Return the (X, Y) coordinate for the center point of the cell that contains the specified text.  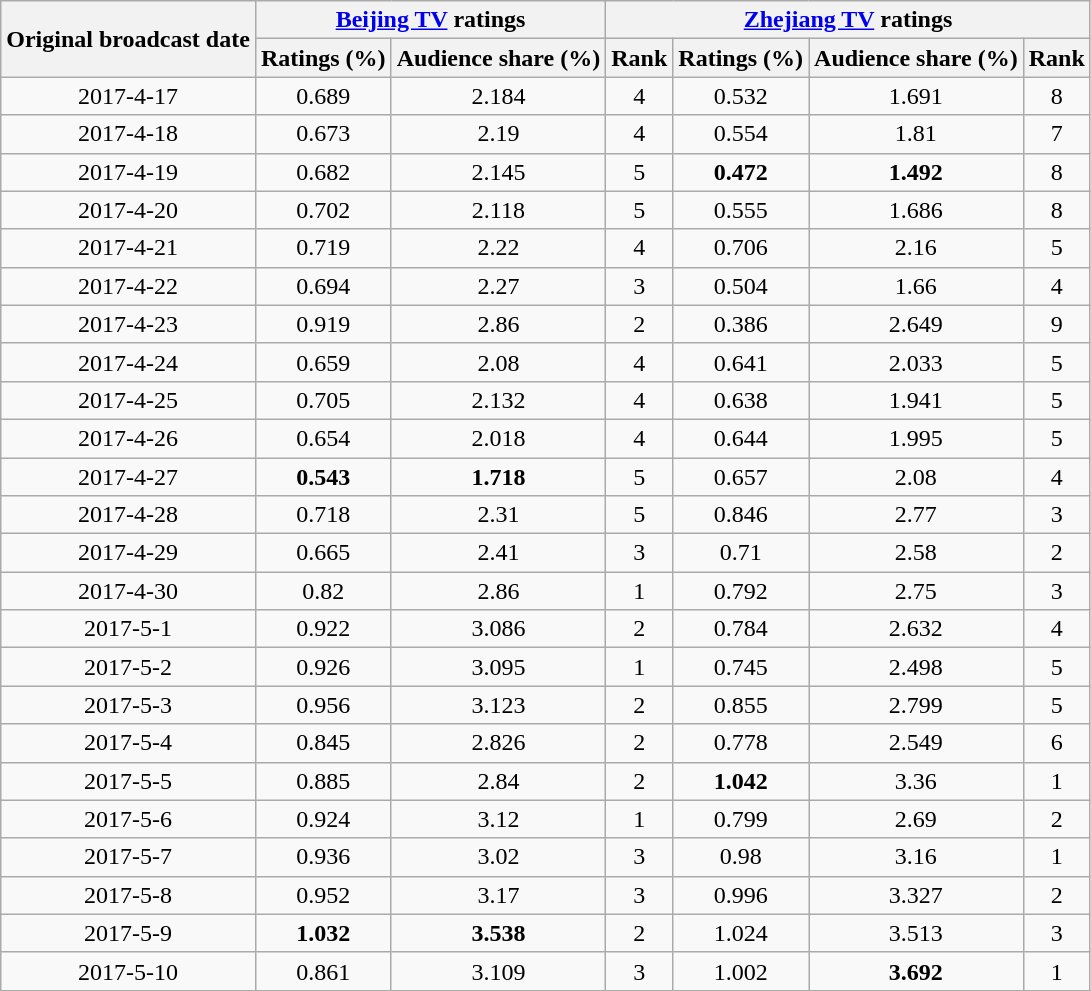
Original broadcast date (128, 39)
0.919 (323, 324)
0.657 (741, 477)
0.641 (741, 362)
9 (1056, 324)
3.692 (916, 971)
2017-5-6 (128, 819)
0.659 (323, 362)
3.327 (916, 895)
0.71 (741, 553)
0.855 (741, 705)
0.885 (323, 781)
0.532 (741, 96)
2017-5-1 (128, 629)
0.861 (323, 971)
2017-4-18 (128, 134)
6 (1056, 743)
1.995 (916, 438)
0.638 (741, 400)
0.82 (323, 591)
2017-4-25 (128, 400)
2017-5-3 (128, 705)
0.926 (323, 667)
2017-5-5 (128, 781)
2017-5-2 (128, 667)
2.145 (498, 172)
2.498 (916, 667)
2.41 (498, 553)
0.654 (323, 438)
0.922 (323, 629)
2.118 (498, 210)
2017-5-10 (128, 971)
2.018 (498, 438)
2017-4-27 (128, 477)
3.02 (498, 857)
2.184 (498, 96)
0.718 (323, 515)
3.123 (498, 705)
2.22 (498, 248)
2.549 (916, 743)
0.952 (323, 895)
0.689 (323, 96)
3.538 (498, 933)
2017-4-20 (128, 210)
0.745 (741, 667)
2.84 (498, 781)
2017-4-26 (128, 438)
0.936 (323, 857)
1.66 (916, 286)
0.784 (741, 629)
2017-4-21 (128, 248)
2017-4-28 (128, 515)
2017-4-23 (128, 324)
3.095 (498, 667)
2.649 (916, 324)
1.718 (498, 477)
0.543 (323, 477)
2.799 (916, 705)
1.691 (916, 96)
1.002 (741, 971)
3.086 (498, 629)
2.19 (498, 134)
2017-5-8 (128, 895)
1.941 (916, 400)
2017-5-9 (128, 933)
1.042 (741, 781)
0.555 (741, 210)
2.826 (498, 743)
0.924 (323, 819)
2017-4-22 (128, 286)
2.27 (498, 286)
0.996 (741, 895)
2017-4-19 (128, 172)
1.81 (916, 134)
0.554 (741, 134)
0.673 (323, 134)
1.032 (323, 933)
0.504 (741, 286)
3.12 (498, 819)
3.36 (916, 781)
1.492 (916, 172)
2.16 (916, 248)
2.31 (498, 515)
2017-5-7 (128, 857)
0.472 (741, 172)
1.024 (741, 933)
0.665 (323, 553)
0.694 (323, 286)
3.16 (916, 857)
0.702 (323, 210)
2017-4-30 (128, 591)
2017-5-4 (128, 743)
3.17 (498, 895)
1.686 (916, 210)
0.682 (323, 172)
0.956 (323, 705)
2017-4-29 (128, 553)
0.719 (323, 248)
Beijing TV ratings (430, 20)
2.75 (916, 591)
2017-4-17 (128, 96)
0.98 (741, 857)
0.792 (741, 591)
2.132 (498, 400)
0.799 (741, 819)
0.846 (741, 515)
Zhejiang TV ratings (848, 20)
3.513 (916, 933)
0.386 (741, 324)
2.58 (916, 553)
0.644 (741, 438)
2.033 (916, 362)
0.705 (323, 400)
0.845 (323, 743)
2.632 (916, 629)
3.109 (498, 971)
0.778 (741, 743)
2.69 (916, 819)
2.77 (916, 515)
0.706 (741, 248)
7 (1056, 134)
2017-4-24 (128, 362)
